Scan for the cell matching the given text and deliver its (X, Y) coordinate at center. 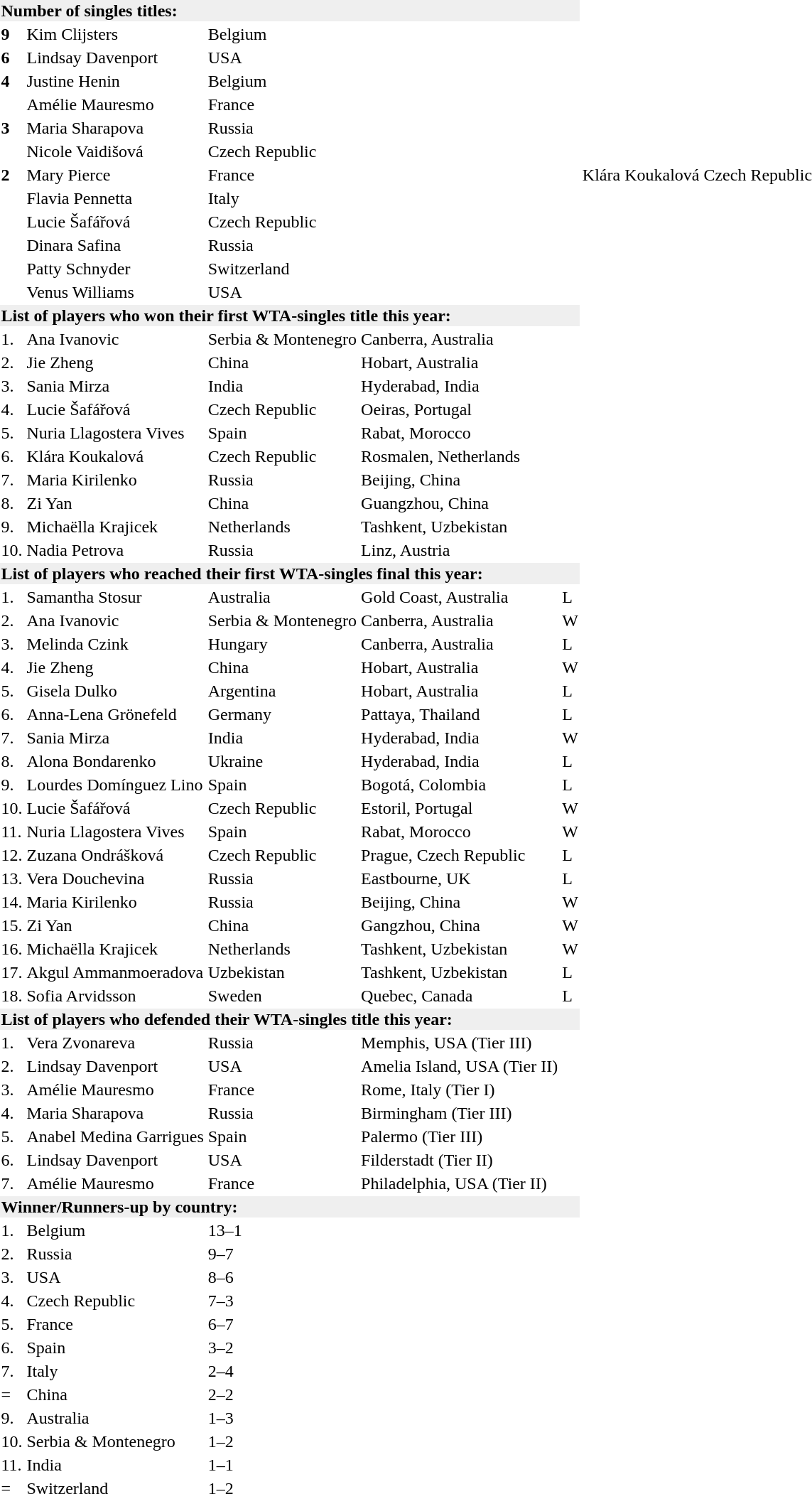
Birmingham (Tier III) (460, 1113)
Nadia Petrova (115, 550)
12. (11, 855)
Vera Zvonareva (115, 1043)
Germany (282, 714)
9 (11, 34)
Zuzana Ondrášková (115, 855)
8–6 (282, 1277)
Eastbourne, UK (460, 878)
6 (11, 58)
1–3 (282, 1418)
Estoril, Portugal (460, 808)
Switzerland (282, 269)
18. (11, 996)
6–7 (282, 1324)
2–2 (282, 1394)
Venus Williams (115, 292)
Gold Coast, Australia (460, 597)
Number of singles titles: (290, 11)
Patty Schnyder (115, 269)
Rome, Italy (Tier I) (460, 1090)
15. (11, 925)
Amelia Island, USA (Tier II) (460, 1066)
Nicole Vaidišová (115, 151)
Quebec, Canada (460, 996)
2 (11, 175)
Justine Henin (115, 81)
Pattaya, Thailand (460, 714)
Linz, Austria (460, 550)
Palermo (Tier III) (460, 1136)
Gangzhou, China (460, 925)
3–2 (282, 1348)
Anna-Lena Grönefeld (115, 714)
Rosmalen, Netherlands (460, 456)
Oeiras, Portugal (460, 409)
Vera Douchevina (115, 878)
Gisela Dulko (115, 691)
3 (11, 128)
Flavia Pennetta (115, 198)
4 (11, 81)
List of players who reached their first WTA-singles final this year: (290, 574)
Lourdes Domínguez Lino (115, 785)
Sweden (282, 996)
List of players who defended their WTA-singles title this year: (290, 1019)
17. (11, 972)
Dinara Safina (115, 245)
9–7 (282, 1254)
= (11, 1394)
13. (11, 878)
Bogotá, Colombia (460, 785)
Samantha Stosur (115, 597)
List of players who won their first WTA-singles title this year: (290, 316)
Filderstadt (Tier II) (460, 1160)
16. (11, 949)
Akgul Ammanmoeradova (115, 972)
1–1 (282, 1465)
Hungary (282, 644)
Winner/Runners-up by country: (290, 1207)
7–3 (282, 1301)
Guangzhou, China (460, 503)
Sofia Arvidsson (115, 996)
Anabel Medina Garrigues (115, 1136)
Mary Pierce (115, 175)
Melinda Czink (115, 644)
2–4 (282, 1371)
Argentina (282, 691)
Prague, Czech Republic (460, 855)
13–1 (282, 1230)
Ukraine (282, 761)
1–2 (282, 1441)
14. (11, 902)
Alona Bondarenko (115, 761)
Philadelphia, USA (Tier II) (460, 1183)
Memphis, USA (Tier III) (460, 1043)
Uzbekistan (282, 972)
Kim Clijsters (115, 34)
